Scan for the cell matching the given text and deliver its (X, Y) coordinate at center. 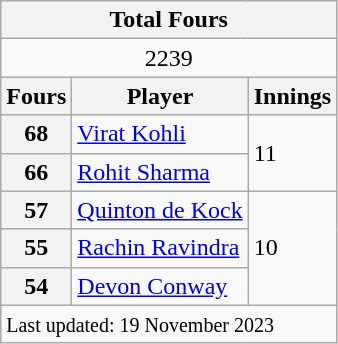
Last updated: 19 November 2023 (169, 324)
55 (36, 248)
Innings (292, 96)
Rohit Sharma (160, 172)
Total Fours (169, 20)
Virat Kohli (160, 134)
Devon Conway (160, 286)
66 (36, 172)
11 (292, 153)
Rachin Ravindra (160, 248)
54 (36, 286)
68 (36, 134)
Player (160, 96)
57 (36, 210)
10 (292, 248)
Quinton de Kock (160, 210)
2239 (169, 58)
Fours (36, 96)
